Return [x, y] of the center of cell containing provided text 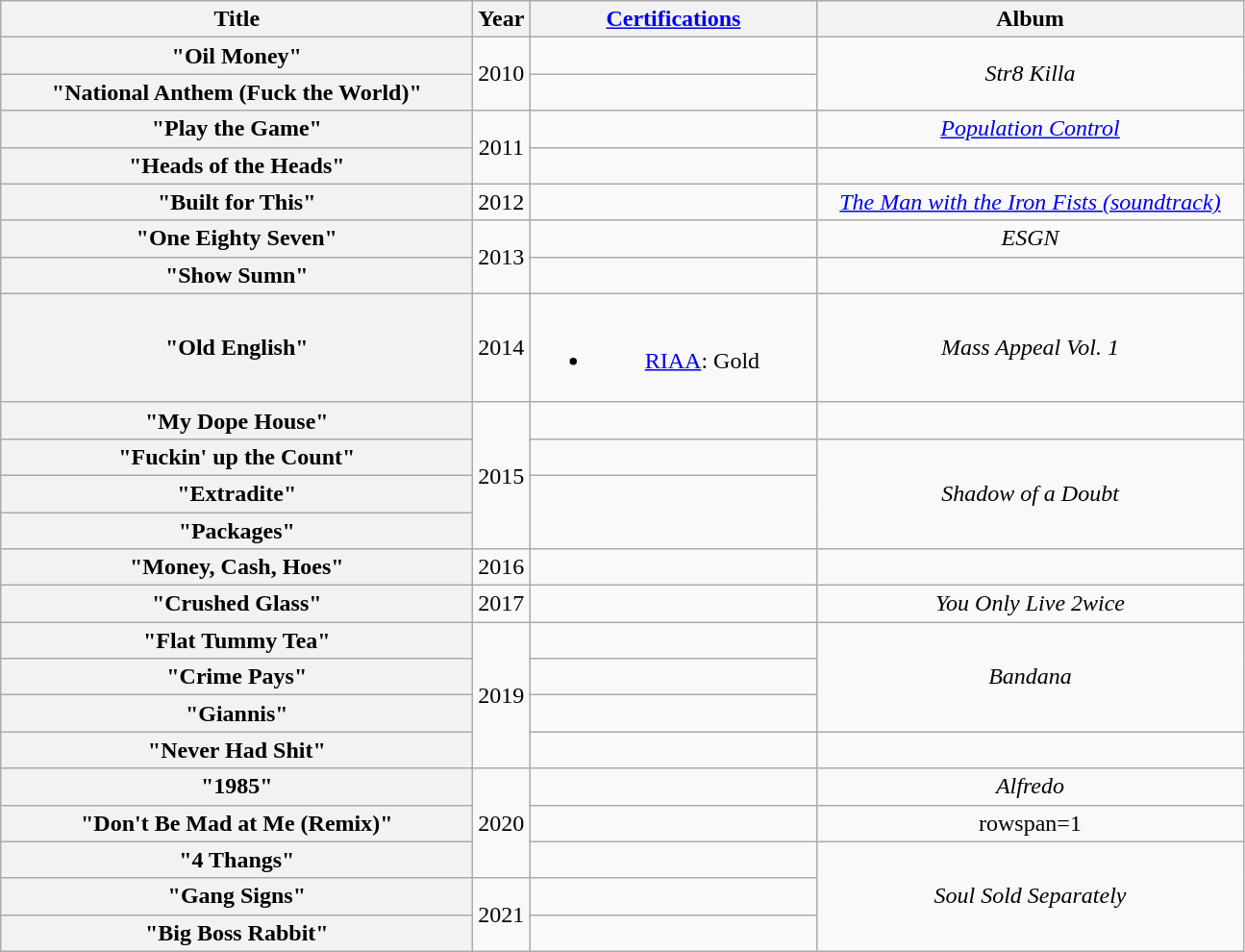
"Fuckin' up the Count" [237, 457]
"Heads of the Heads" [237, 165]
"Crushed Glass" [237, 604]
2016 [502, 567]
Year [502, 19]
"Extradite" [237, 493]
2012 [502, 202]
"Packages" [237, 530]
Album [1031, 19]
"1985" [237, 787]
ESGN [1031, 238]
"4 Thangs" [237, 860]
rowspan=1 [1031, 823]
"My Dope House" [237, 420]
"Giannis" [237, 714]
"Crime Pays" [237, 677]
Str8 Killa [1031, 74]
"Old English" [237, 348]
"Don't Be Mad at Me (Remix)" [237, 823]
Shadow of a Doubt [1031, 493]
"Gang Signs" [237, 896]
2015 [502, 475]
RIAA: Gold [673, 348]
2017 [502, 604]
2019 [502, 695]
"Play the Game" [237, 129]
"Money, Cash, Hoes" [237, 567]
Population Control [1031, 129]
Soul Sold Separately [1031, 896]
Bandana [1031, 677]
Certifications [673, 19]
The Man with the Iron Fists (soundtrack) [1031, 202]
2013 [502, 257]
2020 [502, 823]
"Never Had Shit" [237, 750]
2010 [502, 74]
"Flat Tummy Tea" [237, 640]
"Built for This" [237, 202]
Mass Appeal Vol. 1 [1031, 348]
"National Anthem (Fuck the World)" [237, 92]
"Big Boss Rabbit" [237, 933]
2021 [502, 914]
Alfredo [1031, 787]
2011 [502, 147]
"Oil Money" [237, 56]
You Only Live 2wice [1031, 604]
2014 [502, 348]
"One Eighty Seven" [237, 238]
"Show Sumn" [237, 275]
Title [237, 19]
